Return [x, y] of the center of cell containing provided text 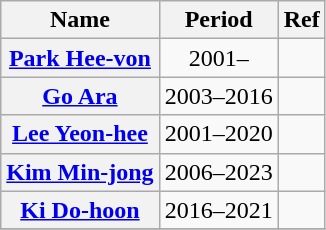
Kim Min-jong [80, 172]
Period [218, 20]
Ki Do-hoon [80, 210]
Ref [302, 20]
2001– [218, 58]
2016–2021 [218, 210]
2001–2020 [218, 134]
2006–2023 [218, 172]
Lee Yeon-hee [80, 134]
2003–2016 [218, 96]
Park Hee-von [80, 58]
Name [80, 20]
Go Ara [80, 96]
